Locate the cell with the specified text and output its (x, y) center coordinate. 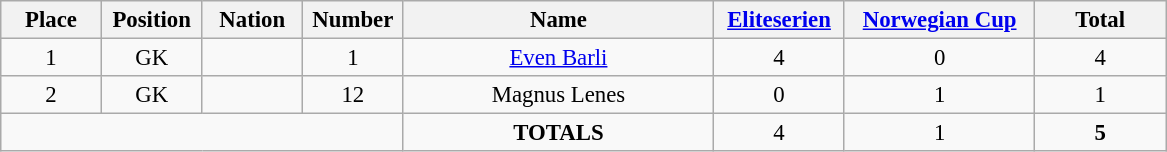
5 (1100, 133)
Total (1100, 20)
TOTALS (558, 133)
Even Barli (558, 58)
Norwegian Cup (940, 20)
Number (354, 20)
Name (558, 20)
Eliteserien (780, 20)
Place (52, 20)
12 (354, 95)
Position (152, 20)
Magnus Lenes (558, 95)
2 (52, 95)
Nation (252, 20)
